Scan for the cell matching the given text and deliver its [X, Y] coordinate at center. 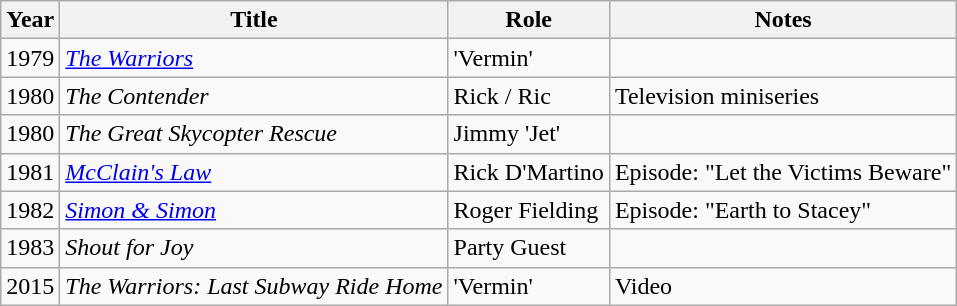
McClain's Law [254, 172]
Video [782, 286]
1979 [30, 58]
Simon & Simon [254, 210]
Jimmy 'Jet' [528, 134]
Notes [782, 20]
Episode: "Let the Victims Beware" [782, 172]
Year [30, 20]
Title [254, 20]
The Warriors [254, 58]
Rick / Ric [528, 96]
The Warriors: Last Subway Ride Home [254, 286]
1981 [30, 172]
The Great Skycopter Rescue [254, 134]
The Contender [254, 96]
1982 [30, 210]
2015 [30, 286]
Roger Fielding [528, 210]
1983 [30, 248]
Television miniseries [782, 96]
Role [528, 20]
Rick D'Martino [528, 172]
Shout for Joy [254, 248]
Episode: "Earth to Stacey" [782, 210]
Party Guest [528, 248]
